Extract the (X, Y) coordinate from the center of the cell holding the provided text.  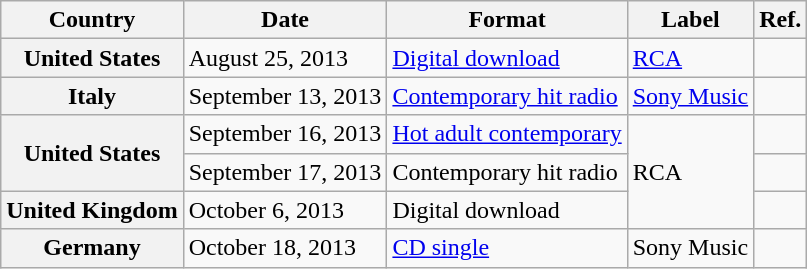
Hot adult contemporary (507, 134)
September 16, 2013 (285, 134)
Ref. (780, 20)
Label (690, 20)
Format (507, 20)
CD single (507, 248)
United Kingdom (92, 210)
Germany (92, 248)
October 6, 2013 (285, 210)
October 18, 2013 (285, 248)
September 13, 2013 (285, 96)
Italy (92, 96)
Date (285, 20)
August 25, 2013 (285, 58)
September 17, 2013 (285, 172)
Country (92, 20)
